Pinpoint the cell where the given text exists, returning its (X, Y) midpoint coordinate. 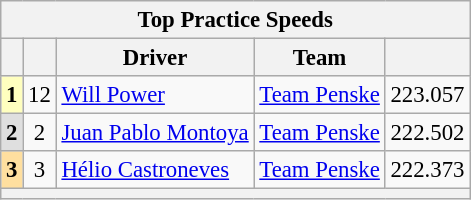
Top Practice Speeds (236, 20)
Driver (155, 58)
1 (12, 95)
222.502 (428, 133)
222.373 (428, 170)
Team (320, 58)
223.057 (428, 95)
12 (40, 95)
Hélio Castroneves (155, 170)
Juan Pablo Montoya (155, 133)
Will Power (155, 95)
